For the text-containing cell, return its midpoint in [X, Y] coordinate format. 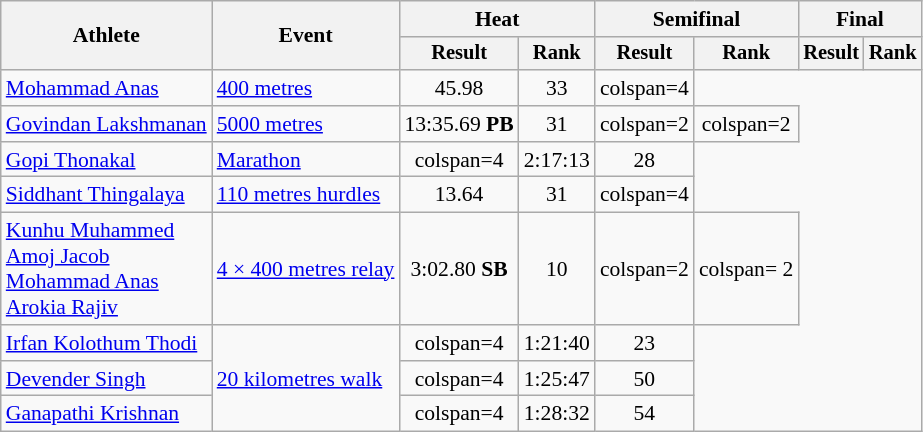
Govindan Lakshmanan [106, 124]
5000 metres [306, 124]
Semifinal [696, 19]
Heat [496, 19]
4 × 400 metres relay [306, 269]
Kunhu MuhammedAmoj JacobMohammad AnasArokia Rajiv [106, 269]
Event [306, 36]
20 kilometres walk [306, 378]
1:25:47 [557, 379]
45.98 [458, 88]
1:21:40 [557, 343]
3:02.80 SB [458, 269]
Siddhant Thingalaya [106, 195]
13:35.69 PB [458, 124]
110 metres hurdles [306, 195]
Mohammad Anas [106, 88]
Ganapathi Krishnan [106, 414]
33 [557, 88]
28 [644, 160]
400 metres [306, 88]
23 [644, 343]
colspan= 2 [746, 269]
Devender Singh [106, 379]
1:28:32 [557, 414]
10 [557, 269]
50 [644, 379]
2:17:13 [557, 160]
Irfan Kolothum Thodi [106, 343]
13.64 [458, 195]
Marathon [306, 160]
Gopi Thonakal [106, 160]
Athlete [106, 36]
Final [860, 19]
54 [644, 414]
